Pinpoint the cell where the given text exists, returning its (X, Y) midpoint coordinate. 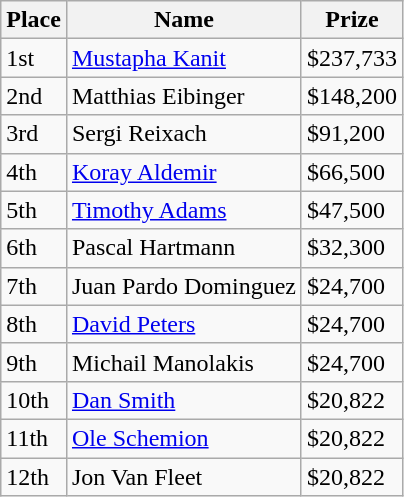
4th (34, 172)
Dan Smith (184, 400)
7th (34, 286)
$237,733 (352, 58)
$66,500 (352, 172)
6th (34, 248)
3rd (34, 134)
Prize (352, 20)
2nd (34, 96)
Jon Van Fleet (184, 477)
Juan Pardo Dominguez (184, 286)
12th (34, 477)
Timothy Adams (184, 210)
Sergi Reixach (184, 134)
$47,500 (352, 210)
Name (184, 20)
11th (34, 438)
$148,200 (352, 96)
8th (34, 324)
Ole Schemion (184, 438)
Pascal Hartmann (184, 248)
David Peters (184, 324)
Matthias Eibinger (184, 96)
10th (34, 400)
Place (34, 20)
$91,200 (352, 134)
Mustapha Kanit (184, 58)
9th (34, 362)
Michail Manolakis (184, 362)
1st (34, 58)
Koray Aldemir (184, 172)
5th (34, 210)
$32,300 (352, 248)
